Extract the [X, Y] coordinate from the center of the cell holding the provided text.  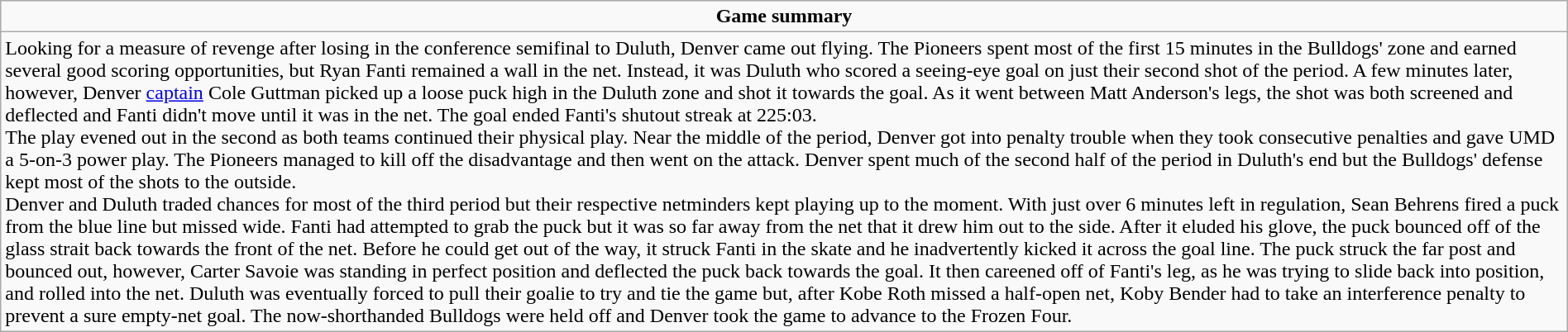
Game summary [784, 17]
